Capture the cell that displays the provided text and extract its (x, y) central coordinate. 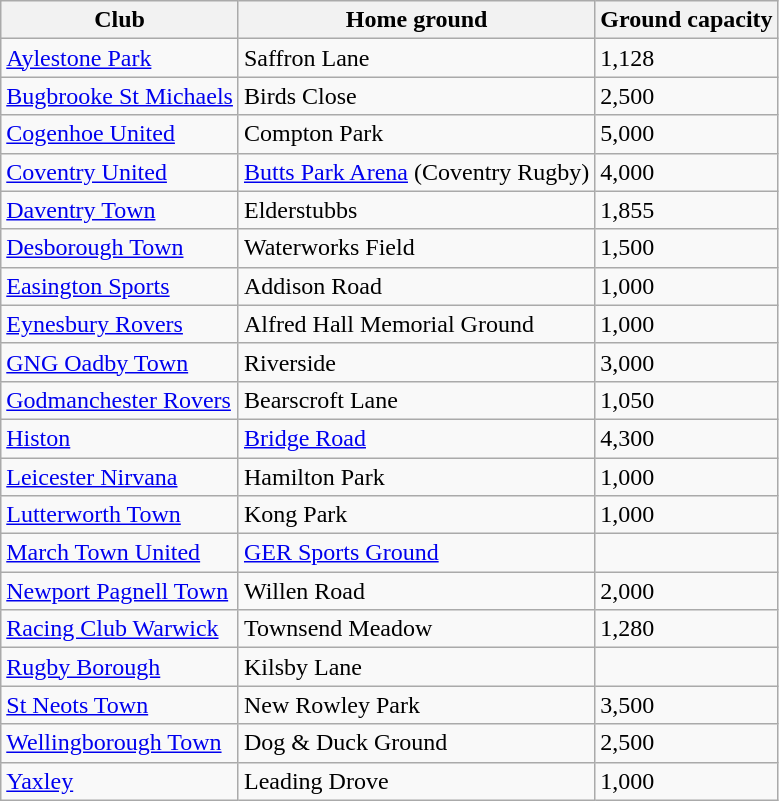
Yaxley (120, 781)
Birds Close (416, 96)
Willen Road (416, 591)
Dog & Duck Ground (416, 743)
Bugbrooke St Michaels (120, 96)
Desborough Town (120, 248)
5,000 (686, 134)
St Neots Town (120, 705)
Alfred Hall Memorial Ground (416, 324)
GER Sports Ground (416, 553)
Eynesbury Rovers (120, 324)
Addison Road (416, 286)
Compton Park (416, 134)
Elderstubbs (416, 210)
Hamilton Park (416, 477)
Ground capacity (686, 20)
Daventry Town (120, 210)
Leading Drove (416, 781)
Waterworks Field (416, 248)
Butts Park Arena (Coventry Rugby) (416, 172)
Home ground (416, 20)
Kong Park (416, 515)
Coventry United (120, 172)
Aylestone Park (120, 58)
Racing Club Warwick (120, 629)
1,050 (686, 400)
1,128 (686, 58)
4,000 (686, 172)
2,000 (686, 591)
New Rowley Park (416, 705)
Club (120, 20)
4,300 (686, 438)
1,855 (686, 210)
Riverside (416, 362)
GNG Oadby Town (120, 362)
Saffron Lane (416, 58)
Lutterworth Town (120, 515)
Rugby Borough (120, 667)
March Town United (120, 553)
Bearscroft Lane (416, 400)
Wellingborough Town (120, 743)
1,500 (686, 248)
3,000 (686, 362)
Kilsby Lane (416, 667)
Godmanchester Rovers (120, 400)
Cogenhoe United (120, 134)
3,500 (686, 705)
Histon (120, 438)
Easington Sports (120, 286)
Townsend Meadow (416, 629)
1,280 (686, 629)
Newport Pagnell Town (120, 591)
Bridge Road (416, 438)
Leicester Nirvana (120, 477)
